Pinpoint the cell where the given text exists, returning its [x, y] midpoint coordinate. 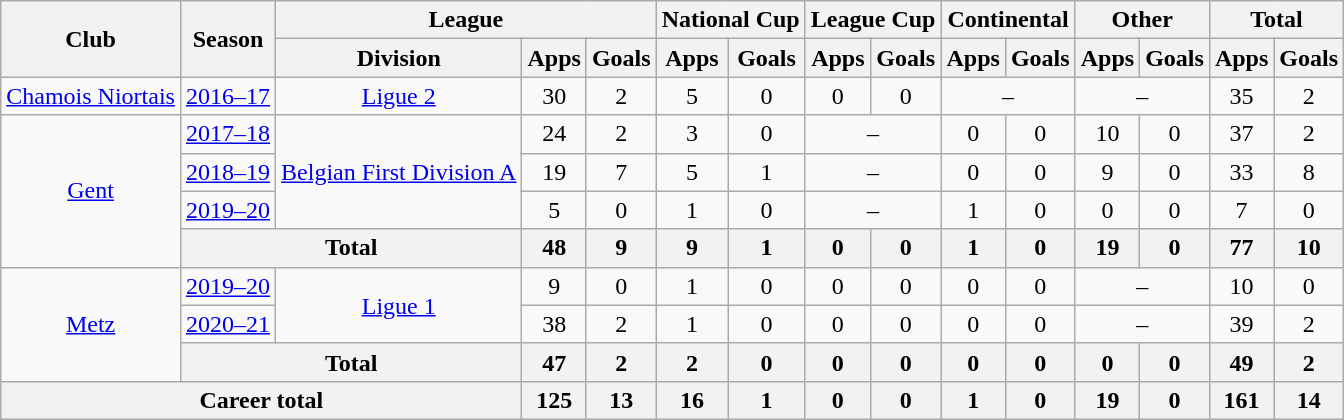
37 [1241, 134]
13 [621, 400]
2020–21 [228, 324]
161 [1241, 400]
39 [1241, 324]
16 [692, 400]
14 [1309, 400]
125 [554, 400]
24 [554, 134]
Ligue 2 [399, 96]
Gent [91, 191]
Belgian First Division A [399, 172]
Career total [262, 400]
Chamois Niortais [91, 96]
47 [554, 362]
Other [1142, 20]
League Cup [873, 20]
2018–19 [228, 172]
30 [554, 96]
35 [1241, 96]
Ligue 1 [399, 305]
38 [554, 324]
2017–18 [228, 134]
49 [1241, 362]
National Cup [730, 20]
3 [692, 134]
33 [1241, 172]
League [466, 20]
48 [554, 248]
Division [399, 58]
Season [228, 39]
77 [1241, 248]
2016–17 [228, 96]
Club [91, 39]
Continental [1008, 20]
8 [1309, 172]
Metz [91, 324]
